Capture the cell that displays the provided text and extract its (x, y) central coordinate. 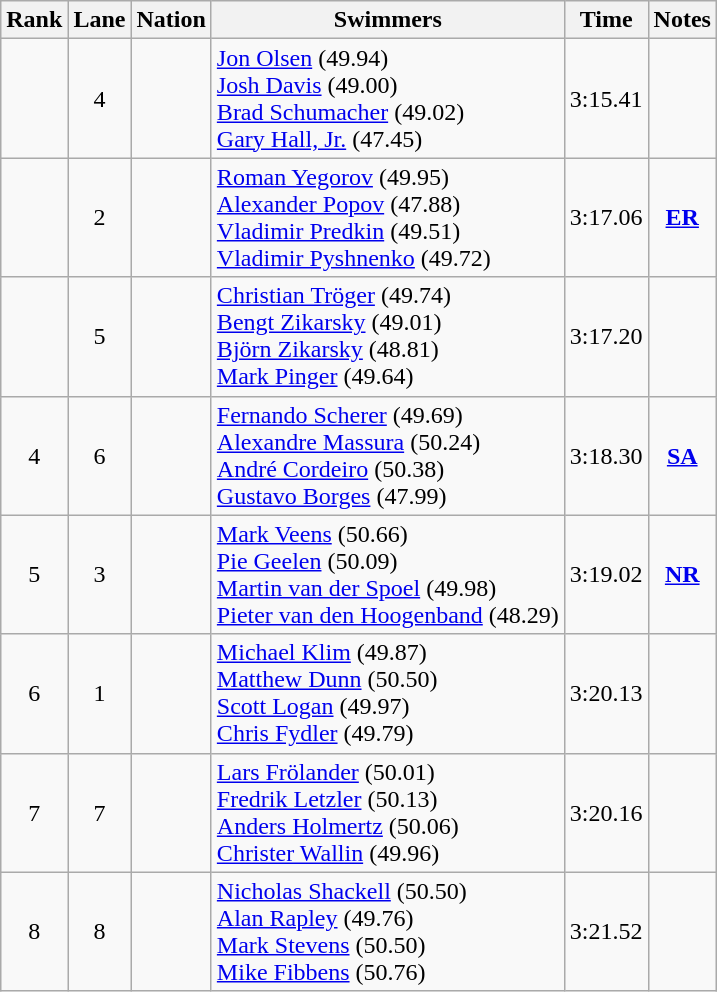
SA (682, 456)
3:20.13 (606, 694)
3:18.30 (606, 456)
Michael Klim (49.87)Matthew Dunn (50.50)Scott Logan (49.97)Chris Fydler (49.79) (388, 694)
3:21.52 (606, 932)
Roman Yegorov (49.95)Alexander Popov (47.88)Vladimir Predkin (49.51)Vladimir Pyshnenko (49.72) (388, 218)
3:17.06 (606, 218)
1 (100, 694)
3:15.41 (606, 98)
3:20.16 (606, 812)
Fernando Scherer (49.69)Alexandre Massura (50.24)André Cordeiro (50.38)Gustavo Borges (47.99) (388, 456)
Christian Tröger (49.74)Bengt Zikarsky (49.01)Björn Zikarsky (48.81)Mark Pinger (49.64) (388, 336)
ER (682, 218)
NR (682, 574)
Nicholas Shackell (50.50)Alan Rapley (49.76)Mark Stevens (50.50)Mike Fibbens (50.76) (388, 932)
Swimmers (388, 20)
Nation (171, 20)
3:17.20 (606, 336)
Mark Veens (50.66)Pie Geelen (50.09)Martin van der Spoel (49.98)Pieter van den Hoogenband (48.29) (388, 574)
Time (606, 20)
Notes (682, 20)
2 (100, 218)
Lars Frölander (50.01)Fredrik Letzler (50.13)Anders Holmertz (50.06)Christer Wallin (49.96) (388, 812)
Jon Olsen (49.94)Josh Davis (49.00)Brad Schumacher (49.02)Gary Hall, Jr. (47.45) (388, 98)
Rank (34, 20)
3:19.02 (606, 574)
3 (100, 574)
Lane (100, 20)
